Search for the cell housing the specified text and yield its [X, Y] center coordinate. 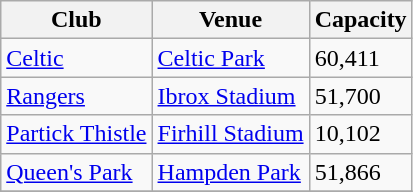
Queen's Park [76, 172]
Venue [230, 20]
Capacity [360, 20]
Hampden Park [230, 172]
51,700 [360, 96]
Partick Thistle [76, 134]
Celtic Park [230, 58]
Rangers [76, 96]
Club [76, 20]
60,411 [360, 58]
51,866 [360, 172]
Celtic [76, 58]
Firhill Stadium [230, 134]
10,102 [360, 134]
Ibrox Stadium [230, 96]
